Detect which cell encompasses the target text, then output its (X, Y) center coordinate. 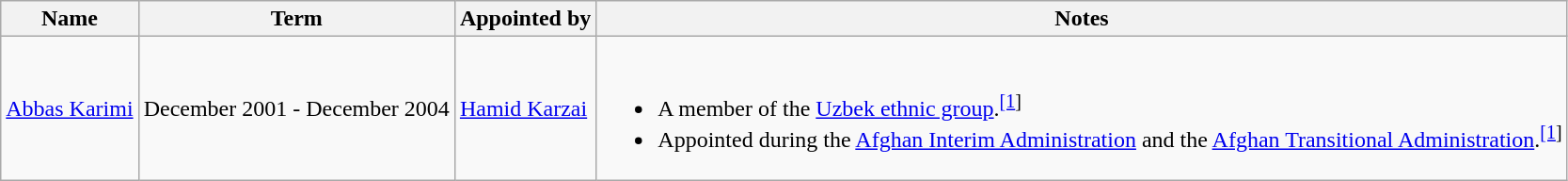
December 2001 - December 2004 (296, 109)
Appointed by (525, 19)
Hamid Karzai (525, 109)
Name (70, 19)
A member of the Uzbek ethnic group.[1]Appointed during the Afghan Interim Administration and the Afghan Transitional Administration.[1] (1082, 109)
Notes (1082, 19)
Term (296, 19)
Abbas Karimi (70, 109)
